For the text-containing cell, return its midpoint in [x, y] coordinate format. 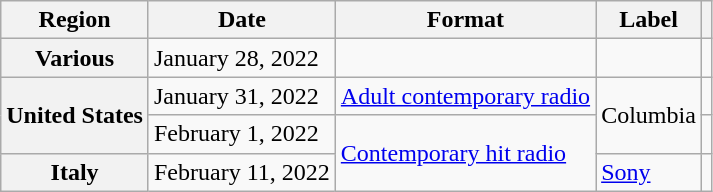
February 11, 2022 [242, 172]
February 1, 2022 [242, 134]
Format [465, 20]
Columbia [649, 115]
United States [75, 115]
Region [75, 20]
January 28, 2022 [242, 58]
Contemporary hit radio [465, 153]
Date [242, 20]
Italy [75, 172]
January 31, 2022 [242, 96]
Adult contemporary radio [465, 96]
Label [649, 20]
Sony [649, 172]
Various [75, 58]
